Return (X, Y) of the center of cell containing provided text 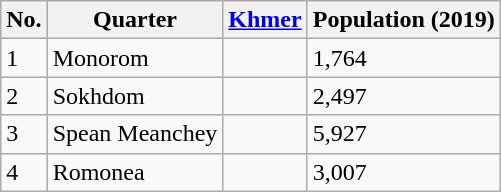
No. (24, 20)
2 (24, 96)
1,764 (404, 58)
Population (2019) (404, 20)
4 (24, 172)
Spean Meanchey (135, 134)
3 (24, 134)
Monorom (135, 58)
Romonea (135, 172)
Khmer (265, 20)
3,007 (404, 172)
1 (24, 58)
5,927 (404, 134)
2,497 (404, 96)
Quarter (135, 20)
Sokhdom (135, 96)
